Identify which cell holds the provided text, then report its [X, Y] central coordinate. 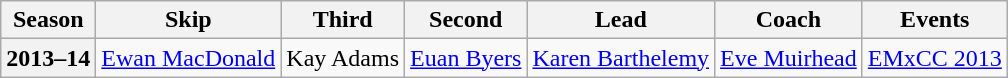
Coach [789, 20]
Kay Adams [343, 58]
Events [934, 20]
2013–14 [48, 58]
Second [466, 20]
Karen Barthelemy [621, 58]
Season [48, 20]
Euan Byers [466, 58]
Lead [621, 20]
Ewan MacDonald [188, 58]
Third [343, 20]
Eve Muirhead [789, 58]
Skip [188, 20]
EMxCC 2013 [934, 58]
